For the text-containing cell, return its midpoint in (x, y) coordinate format. 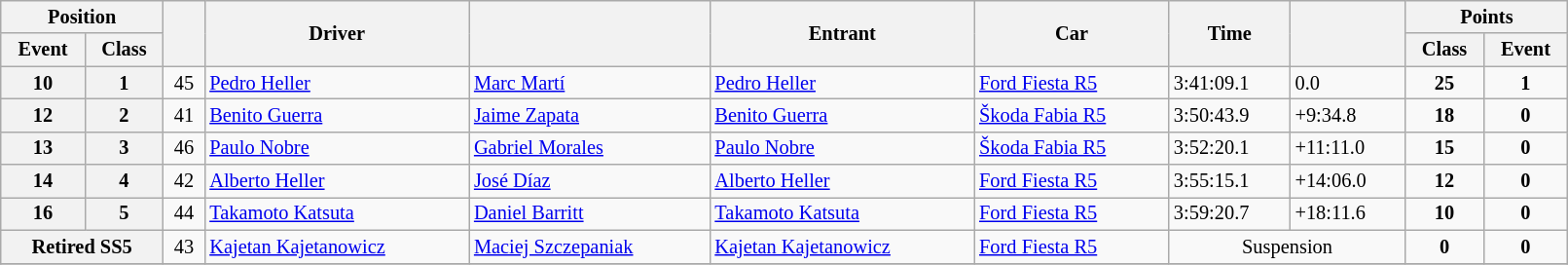
25 (1444, 83)
3:41:09.1 (1230, 83)
5 (124, 213)
2 (124, 115)
14 (43, 181)
Points (1487, 17)
Position (82, 17)
+18:11.6 (1348, 213)
Jaime Zapata (590, 115)
Entrant (842, 33)
41 (183, 115)
3:59:20.7 (1230, 213)
Suspension (1287, 246)
Car (1072, 33)
3:50:43.9 (1230, 115)
3:55:15.1 (1230, 181)
46 (183, 148)
3 (124, 148)
18 (1444, 115)
+9:34.8 (1348, 115)
+11:11.0 (1348, 148)
José Díaz (590, 181)
Marc Martí (590, 83)
+14:06.0 (1348, 181)
3:52:20.1 (1230, 148)
0.0 (1348, 83)
Gabriel Morales (590, 148)
Time (1230, 33)
Daniel Barritt (590, 213)
42 (183, 181)
Retired SS5 (82, 246)
43 (183, 246)
13 (43, 148)
Driver (337, 33)
4 (124, 181)
16 (43, 213)
44 (183, 213)
45 (183, 83)
15 (1444, 148)
Maciej Szczepaniak (590, 246)
